Identify which cell holds the provided text, then report its (X, Y) central coordinate. 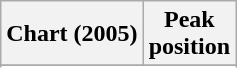
Peakposition (189, 34)
Chart (2005) (72, 34)
